Extract the [x, y] coordinate from the center of the cell holding the provided text.  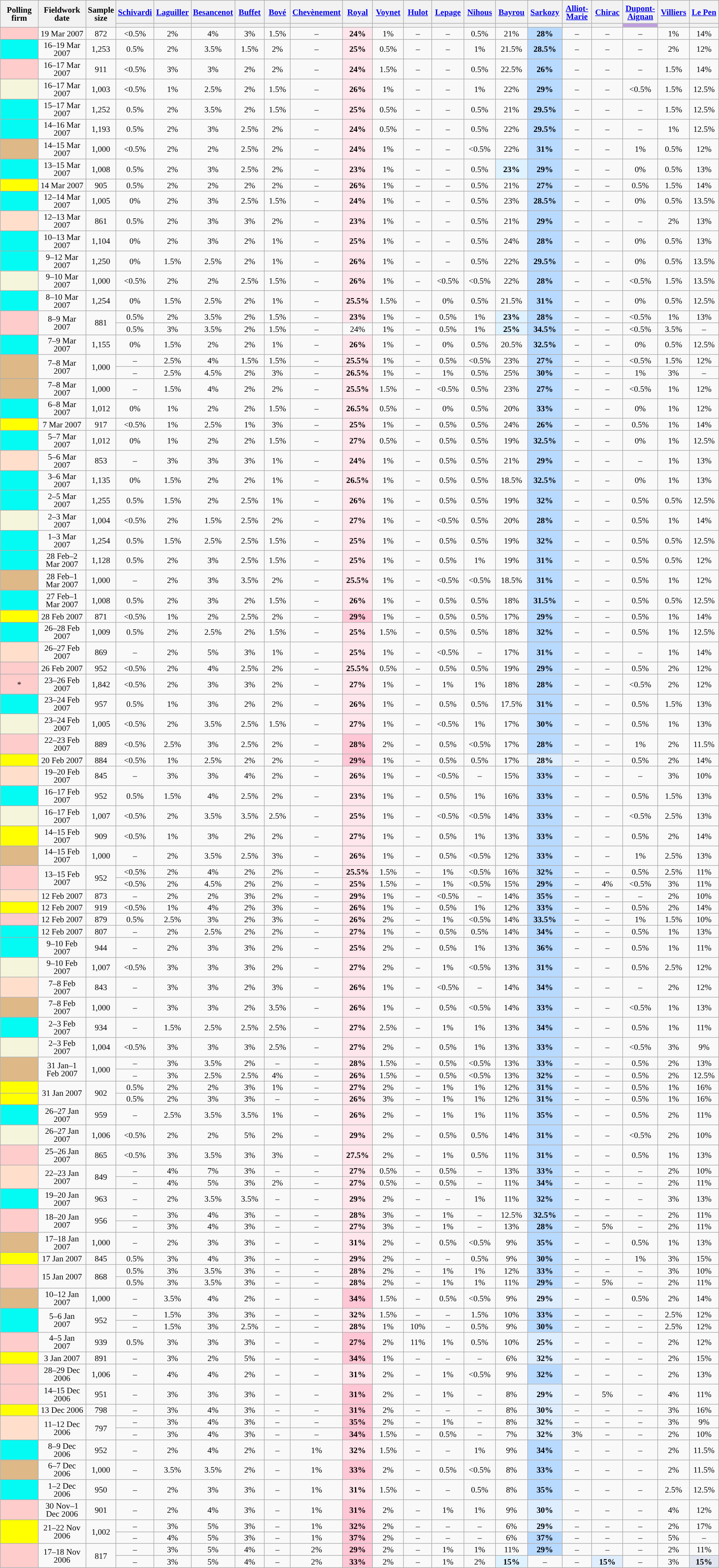
31 Jan–1 Feb 2007 [62, 1069]
865 [101, 1155]
28 Feb–1 Mar 2007 [62, 580]
7–9 Mar 2007 [62, 345]
3 Jan 2007 [62, 1358]
963 [101, 1199]
881 [101, 323]
4–5 Jan 2007 [62, 1342]
939 [101, 1342]
817 [101, 1556]
25–26 Jan 2007 [62, 1155]
868 [101, 1276]
15–17 Mar 2007 [62, 109]
944 [101, 947]
Voynet [388, 12]
19–20 Jan 2007 [62, 1199]
30 Nov–1 Dec 2006 [62, 1510]
Le Pen [704, 12]
Bayrou [512, 12]
1,135 [101, 480]
Royal [358, 12]
891 [101, 1358]
951 [101, 1394]
8–9 Dec 2006 [62, 1450]
Bové [277, 12]
873 [101, 895]
889 [101, 744]
956 [101, 1221]
7 Mar 2007 [62, 425]
18–20 Jan 2007 [62, 1221]
26–28 Feb 2007 [62, 632]
21–22 Nov 2006 [62, 1532]
1,255 [101, 501]
879 [101, 920]
Polling firm [19, 14]
Alliot-Marie [577, 12]
2–3 Mar 2007 [62, 520]
1,253 [101, 49]
1,252 [101, 109]
1,002 [101, 1532]
31 Jan 2007 [62, 1093]
Besancenot [213, 12]
872 [101, 33]
36% [545, 947]
Dupont-Aignan [640, 12]
12–14 Mar 2007 [62, 201]
31.5% [545, 600]
Laguiller [173, 12]
28 Feb 2007 [62, 616]
14–15 Mar 2007 [62, 149]
28–29 Dec 2006 [62, 1374]
902 [101, 1093]
843 [101, 987]
1,128 [101, 560]
5–7 Mar 2007 [62, 440]
1,250 [101, 261]
849 [101, 1177]
19 Mar 2007 [62, 33]
20.5% [512, 345]
Villiers [673, 12]
27.5% [358, 1155]
2–5 Mar 2007 [62, 501]
26–27 Feb 2007 [62, 652]
919 [101, 908]
22–23 Feb 2007 [62, 744]
10–13 Mar 2007 [62, 241]
17 Jan 2007 [62, 1259]
13–15 Feb 2007 [62, 878]
19–20 Feb 2007 [62, 776]
884 [101, 760]
853 [101, 460]
9–10 Mar 2007 [62, 281]
1,842 [101, 684]
911 [101, 69]
6–7 Dec 2006 [62, 1470]
22.5% [512, 69]
8–9 Mar 2007 [62, 323]
5–6 Jan 2007 [62, 1320]
Fieldwork date [62, 14]
Schivardi [135, 12]
3–6 Mar 2007 [62, 480]
8–10 Mar 2007 [62, 301]
9–12 Mar 2007 [62, 261]
33.5% [545, 920]
Sarkozy [545, 12]
Nihous [480, 12]
Samplesize [101, 14]
Buffet [250, 12]
957 [101, 704]
27 Feb–1 Mar 2007 [62, 600]
Chirac [607, 12]
901 [101, 1510]
17–18 Jan 2007 [62, 1243]
34.5% [545, 329]
14 Mar 2007 [62, 185]
1,193 [101, 129]
23–26 Feb 2007 [62, 684]
11–12 Dec 2006 [62, 1428]
861 [101, 221]
1,104 [101, 241]
6–8 Mar 2007 [62, 409]
14–16 Mar 2007 [62, 129]
Lepage [448, 12]
26 Feb 2007 [62, 668]
Hulot [418, 12]
17–18 Nov 2006 [62, 1556]
869 [101, 652]
1–2 Dec 2006 [62, 1490]
934 [101, 1027]
15 Jan 2007 [62, 1276]
917 [101, 425]
Chevènement [316, 12]
909 [101, 836]
10–12 Jan 2007 [62, 1299]
871 [101, 616]
959 [101, 1115]
20 Feb 2007 [62, 760]
13 Dec 2006 [62, 1410]
* [19, 684]
16–19 Mar 2007 [62, 49]
797 [101, 1428]
14–15 Dec 2006 [62, 1394]
798 [101, 1410]
950 [101, 1490]
905 [101, 185]
1,155 [101, 345]
13–15 Mar 2007 [62, 169]
5–6 Mar 2007 [62, 460]
1,009 [101, 632]
807 [101, 931]
22–23 Jan 2007 [62, 1177]
28 Feb–2 Mar 2007 [62, 560]
12–13 Mar 2007 [62, 221]
1,003 [101, 89]
17.5% [512, 704]
1–3 Mar 2007 [62, 540]
